Determine the [x, y] coordinate at the center of the cell enclosing the given text.  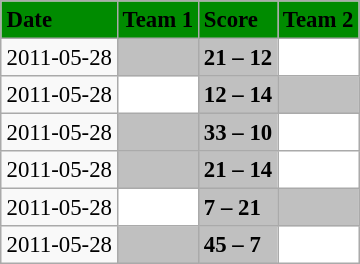
Team 2 [318, 20]
7 – 21 [238, 208]
Date [59, 20]
21 – 12 [238, 57]
Team 1 [158, 20]
21 – 14 [238, 170]
33 – 10 [238, 133]
45 – 7 [238, 245]
12 – 14 [238, 95]
Score [238, 20]
